Locate the cell with the specified text and output its [x, y] center coordinate. 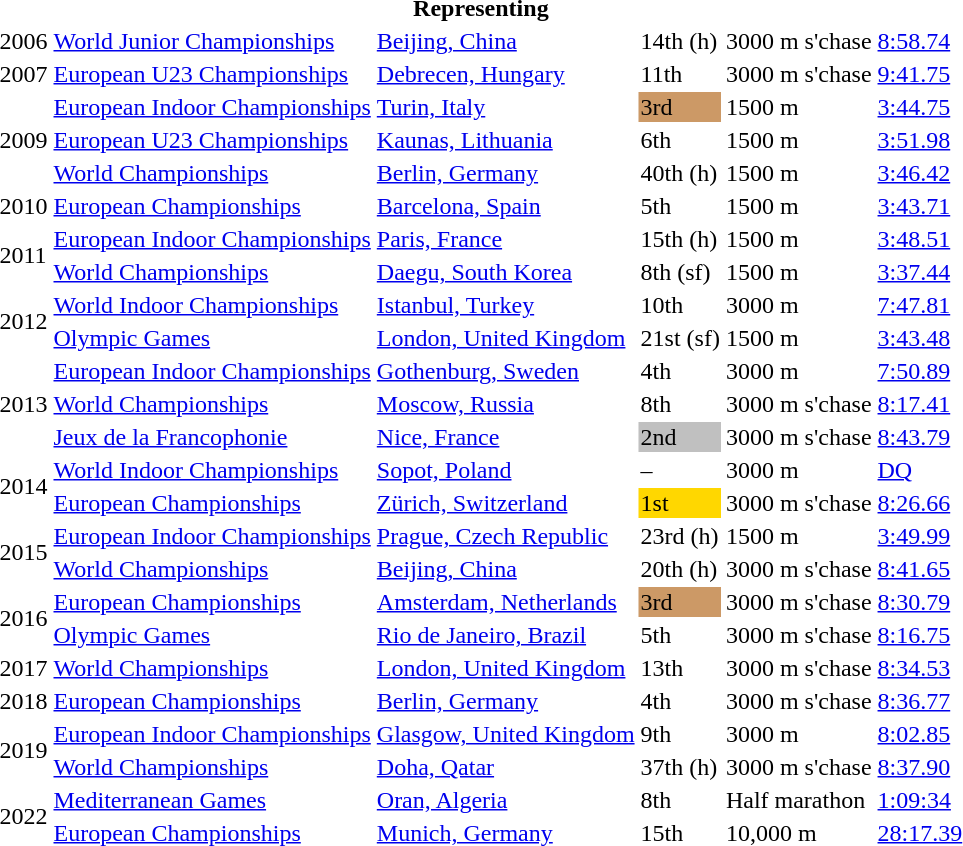
9th [680, 734]
Half marathon [798, 800]
Mediterranean Games [212, 800]
2nd [680, 437]
– [680, 470]
10th [680, 305]
Turin, Italy [506, 107]
Sopot, Poland [506, 470]
Moscow, Russia [506, 404]
11th [680, 74]
Oran, Algeria [506, 800]
Doha, Qatar [506, 767]
Jeux de la Francophonie [212, 437]
14th (h) [680, 41]
40th (h) [680, 173]
World Junior Championships [212, 41]
6th [680, 140]
Kaunas, Lithuania [506, 140]
Debrecen, Hungary [506, 74]
23rd (h) [680, 536]
21st (sf) [680, 338]
Zürich, Switzerland [506, 503]
13th [680, 668]
Gothenburg, Sweden [506, 371]
Nice, France [506, 437]
Paris, France [506, 239]
37th (h) [680, 767]
Prague, Czech Republic [506, 536]
Barcelona, Spain [506, 206]
20th (h) [680, 569]
8th (sf) [680, 272]
Glasgow, United Kingdom [506, 734]
1st [680, 503]
Daegu, South Korea [506, 272]
Rio de Janeiro, Brazil [506, 635]
Istanbul, Turkey [506, 305]
Amsterdam, Netherlands [506, 602]
15th (h) [680, 239]
